Return [X, Y] of the center of cell containing provided text 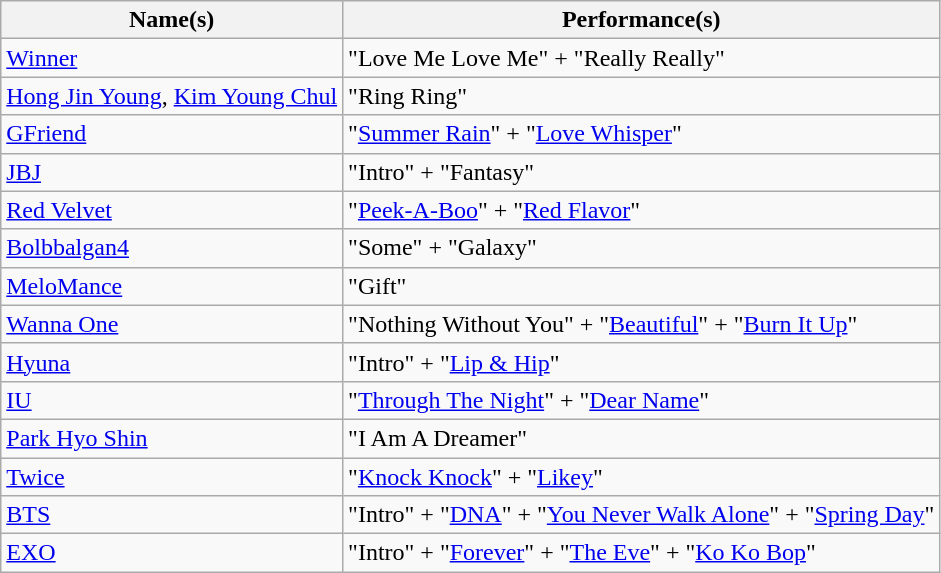
"Nothing Without You" + "Beautiful" + "Burn It Up" [642, 324]
"Love Me Love Me" + "Really Really" [642, 58]
GFriend [172, 134]
JBJ [172, 172]
Hong Jin Young, Kim Young Chul [172, 96]
"Intro" + "Forever" + "The Eve" + "Ko Ko Bop" [642, 553]
Twice [172, 477]
Name(s) [172, 20]
"Through The Night" + "Dear Name" [642, 400]
Wanna One [172, 324]
IU [172, 400]
MeloMance [172, 286]
"Ring Ring" [642, 96]
Red Velvet [172, 210]
"Peek-A-Boo" + "Red Flavor" [642, 210]
Park Hyo Shin [172, 438]
"Summer Rain" + "Love Whisper" [642, 134]
Winner [172, 58]
Hyuna [172, 362]
"Intro" + "Fantasy" [642, 172]
Performance(s) [642, 20]
"Intro" + "DNA" + "You Never Walk Alone" + "Spring Day" [642, 515]
BTS [172, 515]
"I Am A Dreamer" [642, 438]
"Knock Knock" + "Likey" [642, 477]
Bolbbalgan4 [172, 248]
"Some" + "Galaxy" [642, 248]
"Gift" [642, 286]
EXO [172, 553]
"Intro" + "Lip & Hip" [642, 362]
